Output the (X, Y) coordinate of the center of the cell containing the given text.  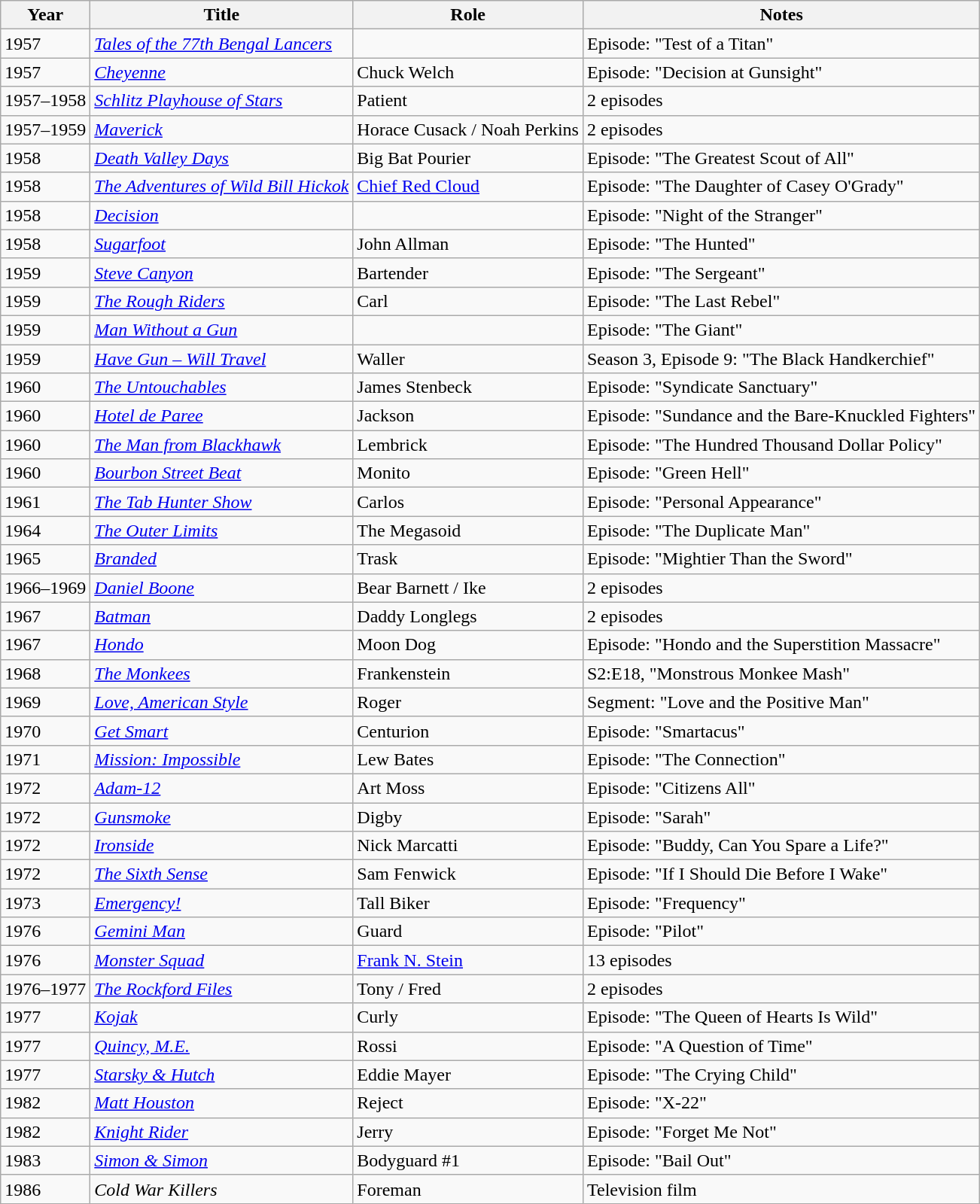
1957–1959 (45, 129)
Episode: "Smartacus" (781, 731)
Eddie Mayer (468, 1075)
Tony / Fred (468, 989)
Monito (468, 473)
The Adventures of Wild Bill Hickok (221, 187)
Television film (781, 1189)
S2:E18, "Monstrous Monkee Mash" (781, 673)
Gemini Man (221, 932)
Episode: "Bail Out" (781, 1160)
John Allman (468, 244)
Man Without a Gun (221, 330)
Episode: "Pilot" (781, 932)
1986 (45, 1189)
Jerry (468, 1132)
Episode: "Forget Me Not" (781, 1132)
Bartender (468, 272)
Episode: "Personal Appearance" (781, 502)
Episode: "The Daughter of Casey O'Grady" (781, 187)
Quincy, M.E. (221, 1046)
Art Moss (468, 788)
Reject (468, 1103)
Episode: "The Hunted" (781, 244)
Moon Dog (468, 645)
1961 (45, 502)
Steve Canyon (221, 272)
The Megasoid (468, 531)
Carl (468, 301)
Chuck Welch (468, 72)
Centurion (468, 731)
Tall Biker (468, 903)
Gunsmoke (221, 816)
1965 (45, 559)
Episode: "If I Should Die Before I Wake" (781, 874)
1957–1958 (45, 101)
Segment: "Love and the Positive Man" (781, 702)
Cheyenne (221, 72)
1976–1977 (45, 989)
Episode: "Citizens All" (781, 788)
Get Smart (221, 731)
Batman (221, 616)
1966–1969 (45, 588)
Lembrick (468, 445)
Emergency! (221, 903)
Episode: "Buddy, Can You Spare a Life?" (781, 846)
Sugarfoot (221, 244)
Notes (781, 15)
Kojak (221, 1017)
Episode: "The Queen of Hearts Is Wild" (781, 1017)
Frank N. Stein (468, 960)
Episode: "Mightier Than the Sword" (781, 559)
1970 (45, 731)
Episode: "X-22" (781, 1103)
Death Valley Days (221, 158)
Ironside (221, 846)
Cold War Killers (221, 1189)
Curly (468, 1017)
Roger (468, 702)
Foreman (468, 1189)
Monster Squad (221, 960)
Episode: "The Hundred Thousand Dollar Policy" (781, 445)
Episode: "The Greatest Scout of All" (781, 158)
The Rockford Files (221, 989)
Episode: "The Duplicate Man" (781, 531)
The Man from Blackhawk (221, 445)
The Outer Limits (221, 531)
Episode: "The Connection" (781, 759)
The Untouchables (221, 388)
1983 (45, 1160)
Adam-12 (221, 788)
Waller (468, 359)
Tales of the 77th Bengal Lancers (221, 44)
Schlitz Playhouse of Stars (221, 101)
Starsky & Hutch (221, 1075)
Episode: "Green Hell" (781, 473)
Matt Houston (221, 1103)
Episode: "The Last Rebel" (781, 301)
Mission: Impossible (221, 759)
Daniel Boone (221, 588)
Season 3, Episode 9: "The Black Handkerchief" (781, 359)
Maverick (221, 129)
Episode: "The Crying Child" (781, 1075)
Have Gun – Will Travel (221, 359)
1969 (45, 702)
Hondo (221, 645)
Lew Bates (468, 759)
Bodyguard #1 (468, 1160)
Episode: "Sarah" (781, 816)
Episode: "Test of a Titan" (781, 44)
Sam Fenwick (468, 874)
The Tab Hunter Show (221, 502)
Branded (221, 559)
Episode: "Hondo and the Superstition Massacre" (781, 645)
Bear Barnett / Ike (468, 588)
1971 (45, 759)
Hotel de Paree (221, 416)
Episode: "Sundance and the Bare-Knuckled Fighters" (781, 416)
Guard (468, 932)
The Rough Riders (221, 301)
Role (468, 15)
Jackson (468, 416)
Episode: "Night of the Stranger" (781, 215)
Horace Cusack / Noah Perkins (468, 129)
Episode: "Frequency" (781, 903)
1964 (45, 531)
The Monkees (221, 673)
Episode: "The Giant" (781, 330)
Simon & Simon (221, 1160)
Episode: "A Question of Time" (781, 1046)
Title (221, 15)
Carlos (468, 502)
Frankenstein (468, 673)
Daddy Longlegs (468, 616)
Patient (468, 101)
Nick Marcatti (468, 846)
13 episodes (781, 960)
The Sixth Sense (221, 874)
1973 (45, 903)
Bourbon Street Beat (221, 473)
Love, American Style (221, 702)
Decision (221, 215)
Chief Red Cloud (468, 187)
Trask (468, 559)
Episode: "Decision at Gunsight" (781, 72)
Rossi (468, 1046)
Knight Rider (221, 1132)
Episode: "The Sergeant" (781, 272)
Digby (468, 816)
Episode: "Syndicate Sanctuary" (781, 388)
Year (45, 15)
1968 (45, 673)
Big Bat Pourier (468, 158)
James Stenbeck (468, 388)
